Detect which cell encompasses the target text, then output its (x, y) center coordinate. 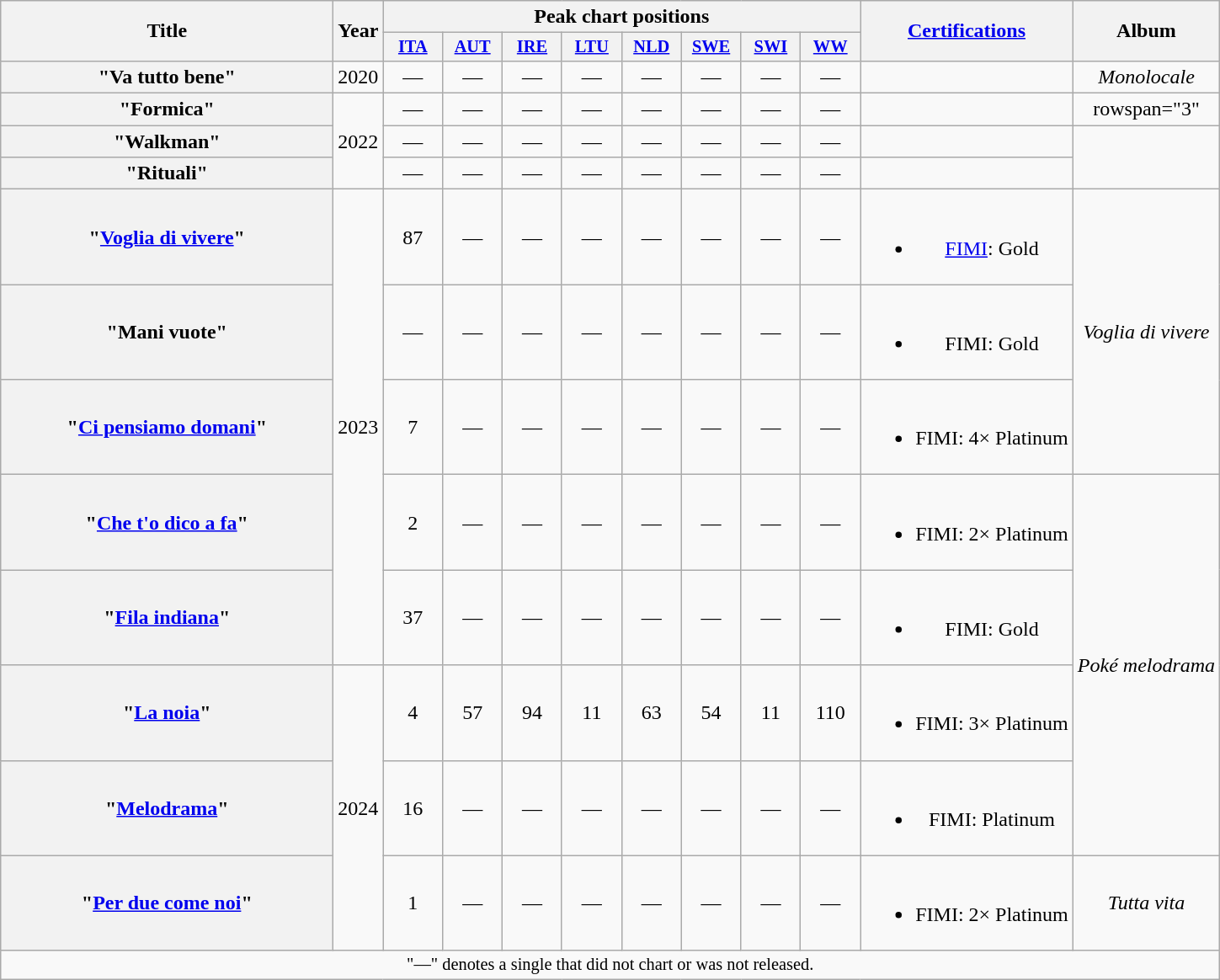
FIMI: Platinum (967, 808)
ITA (413, 47)
Monolocale (1146, 77)
SWE (711, 47)
2024 (359, 808)
"Walkman" (167, 141)
"Ci pensiamo domani" (167, 428)
"Va tutto bene" (167, 77)
IRE (532, 47)
4 (413, 712)
2022 (359, 141)
1 (413, 903)
Poké melodrama (1146, 665)
110 (830, 712)
WW (830, 47)
"Melodrama" (167, 808)
2020 (359, 77)
Album (1146, 31)
Peak chart positions (621, 17)
"Formica" (167, 109)
"Mani vuote" (167, 332)
63 (652, 712)
"La noia" (167, 712)
Tutta vita (1146, 903)
"Che t'o dico a fa" (167, 522)
57 (473, 712)
AUT (473, 47)
rowspan="3" (1146, 109)
87 (413, 237)
FIMI: 4× Platinum (967, 428)
SWI (771, 47)
"Rituali" (167, 173)
7 (413, 428)
16 (413, 808)
2023 (359, 428)
NLD (652, 47)
LTU (591, 47)
"Voglia di vivere" (167, 237)
Title (167, 31)
"Fila indiana" (167, 618)
Year (359, 31)
94 (532, 712)
2 (413, 522)
"Per due come noi" (167, 903)
Certifications (967, 31)
54 (711, 712)
Voglia di vivere (1146, 332)
37 (413, 618)
"—" denotes a single that did not chart or was not released. (610, 965)
FIMI: 3× Platinum (967, 712)
